Return (X, Y) of the center of cell containing provided text 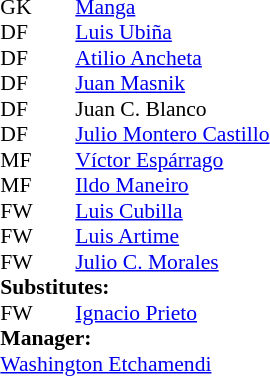
Julio C. Morales (172, 262)
Víctor Espárrago (172, 160)
Julio Montero Castillo (172, 135)
Juan Masnik (172, 83)
Juan C. Blanco (172, 109)
Ignacio Prieto (172, 313)
Luis Artime (172, 237)
Luis Cubilla (172, 211)
Manager: (134, 339)
Atilio Ancheta (172, 58)
Luis Ubiña (172, 33)
Substitutes: (134, 287)
Ildo Maneiro (172, 185)
